From the cell containing the given text, extract its center point as (x, y) coordinate. 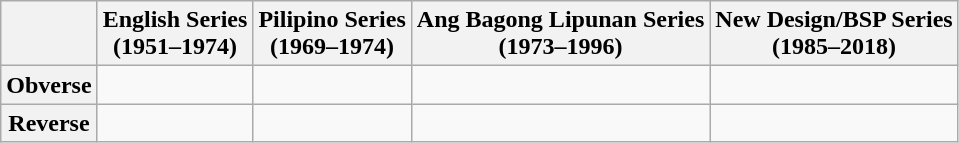
Obverse (49, 85)
Reverse (49, 123)
New Design/BSP Series (1985–2018) (834, 34)
Ang Bagong Lipunan Series (1973–1996) (560, 34)
English Series (1951–1974) (175, 34)
Pilipino Series (1969–1974) (332, 34)
